Detect which cell encompasses the target text, then output its (X, Y) center coordinate. 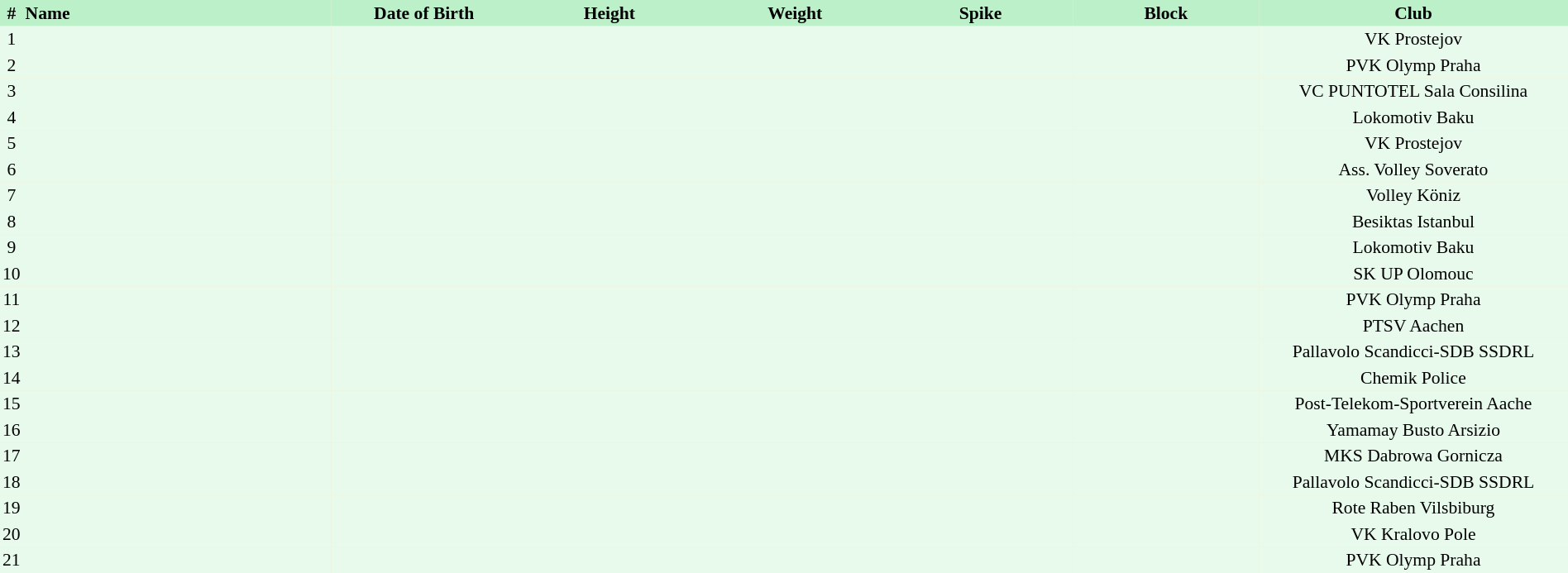
# (12, 13)
Yamamay Busto Arsizio (1413, 430)
PTSV Aachen (1413, 326)
9 (12, 248)
11 (12, 299)
10 (12, 274)
Besiktas Istanbul (1413, 222)
Height (610, 13)
19 (12, 508)
8 (12, 222)
7 (12, 195)
6 (12, 170)
3 (12, 91)
5 (12, 144)
1 (12, 40)
12 (12, 326)
Club (1413, 13)
Date of Birth (424, 13)
Rote Raben Vilsbiburg (1413, 508)
Ass. Volley Soverato (1413, 170)
Chemik Police (1413, 378)
16 (12, 430)
4 (12, 117)
VC PUNTOTEL Sala Consilina (1413, 91)
Spike (981, 13)
SK UP Olomouc (1413, 274)
Volley Köniz (1413, 195)
Weight (795, 13)
2 (12, 65)
15 (12, 403)
VK Kralovo Pole (1413, 534)
20 (12, 534)
Post-Telekom-Sportverein Aache (1413, 403)
18 (12, 482)
MKS Dabrowa Gornicza (1413, 456)
14 (12, 378)
Name (177, 13)
17 (12, 456)
Block (1166, 13)
13 (12, 352)
